Find where the given text appears and provide that cell's center as (X, Y) coordinate. 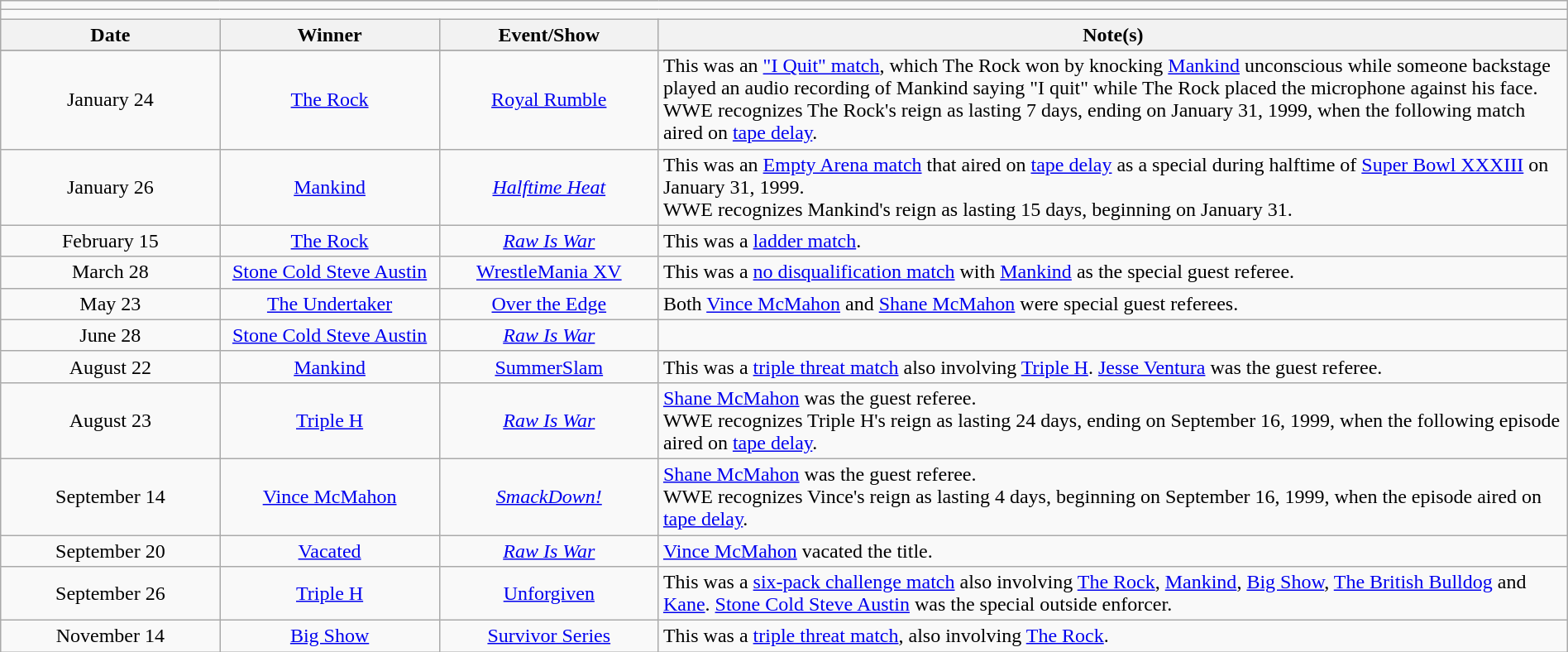
March 28 (111, 272)
Over the Edge (549, 304)
Vince McMahon vacated the title. (1113, 550)
Big Show (329, 636)
This was a ladder match. (1113, 241)
Event/Show (549, 35)
September 14 (111, 496)
January 24 (111, 99)
August 22 (111, 367)
Vacated (329, 550)
September 20 (111, 550)
Survivor Series (549, 636)
Unforgiven (549, 594)
February 15 (111, 241)
The Undertaker (329, 304)
June 28 (111, 335)
This was a no disqualification match with Mankind as the special guest referee. (1113, 272)
January 26 (111, 187)
This was a triple threat match, also involving The Rock. (1113, 636)
Halftime Heat (549, 187)
SmackDown! (549, 496)
Date (111, 35)
August 23 (111, 420)
This was a triple threat match also involving Triple H. Jesse Ventura was the guest referee. (1113, 367)
September 26 (111, 594)
SummerSlam (549, 367)
November 14 (111, 636)
Vince McMahon (329, 496)
Winner (329, 35)
Note(s) (1113, 35)
WrestleMania XV (549, 272)
Both Vince McMahon and Shane McMahon were special guest referees. (1113, 304)
May 23 (111, 304)
Royal Rumble (549, 99)
